Search for the cell housing the specified text and yield its (x, y) center coordinate. 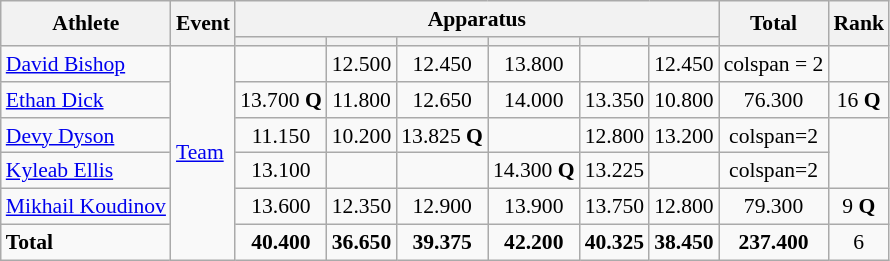
10.800 (684, 100)
13.700 Q (281, 100)
9 Q (858, 207)
12.350 (362, 207)
40.400 (281, 243)
12.650 (442, 100)
42.200 (534, 243)
36.650 (362, 243)
11.800 (362, 100)
40.325 (614, 243)
6 (858, 243)
Athlete (86, 24)
13.225 (614, 171)
13.600 (281, 207)
10.200 (362, 136)
237.400 (774, 243)
13.825 Q (442, 136)
14.300 Q (534, 171)
13.100 (281, 171)
Devy Dyson (86, 136)
12.500 (362, 64)
Kyleab Ellis (86, 171)
13.350 (614, 100)
11.150 (281, 136)
Team (203, 153)
79.300 (774, 207)
Event (203, 24)
16 Q (858, 100)
colspan = 2 (774, 64)
David Bishop (86, 64)
13.750 (614, 207)
Ethan Dick (86, 100)
Rank (858, 24)
13.800 (534, 64)
13.900 (534, 207)
Apparatus (477, 19)
38.450 (684, 243)
39.375 (442, 243)
Mikhail Koudinov (86, 207)
14.000 (534, 100)
76.300 (774, 100)
13.200 (684, 136)
12.900 (442, 207)
